Pinpoint the cell where the given text exists, returning its [X, Y] midpoint coordinate. 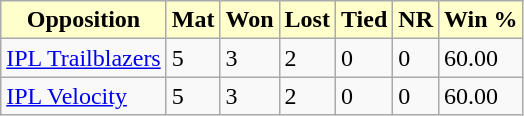
Mat [193, 20]
NR [416, 20]
IPL Velocity [84, 96]
Won [250, 20]
IPL Trailblazers [84, 58]
Tied [364, 20]
Opposition [84, 20]
Lost [307, 20]
Win % [480, 20]
